From the cell containing the given text, extract its center point as [X, Y] coordinate. 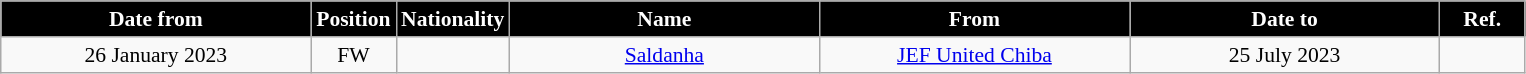
Saldanha [664, 55]
Date to [1285, 19]
Nationality [452, 19]
Date from [156, 19]
Ref. [1482, 19]
Position [354, 19]
FW [354, 55]
Name [664, 19]
JEF United Chiba [974, 55]
25 July 2023 [1285, 55]
26 January 2023 [156, 55]
From [974, 19]
